Search for the cell housing the specified text and yield its (x, y) center coordinate. 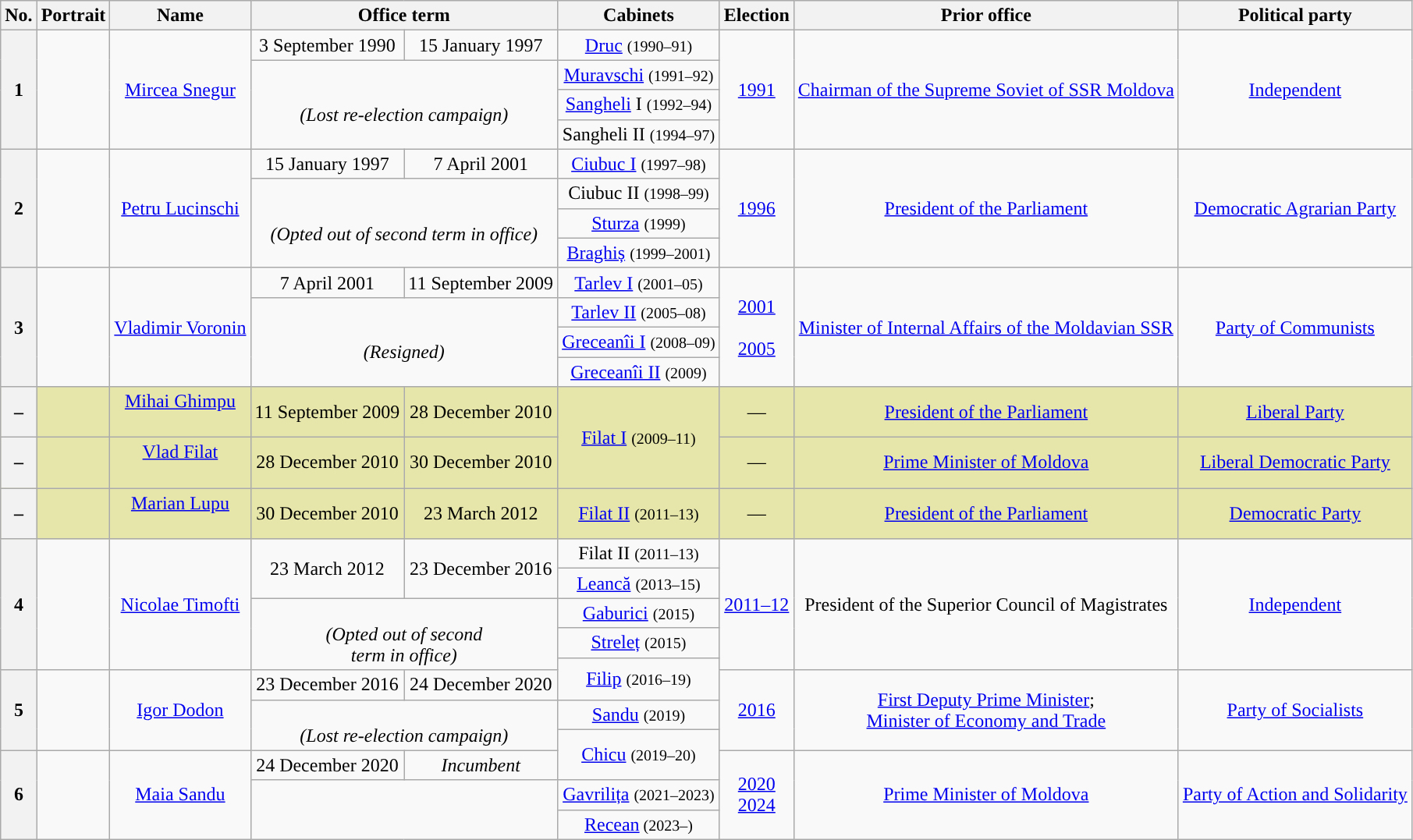
Incumbent (481, 765)
Marian Lupu (180, 513)
Name (180, 16)
Party of Socialists (1295, 710)
(Opted out of second term in office) (404, 223)
Nicolae Timofti (180, 604)
No. (19, 16)
2 (19, 208)
Chairman of the Supreme Soviet of SSR Moldova (986, 90)
Filip (2016–19) (639, 679)
Sturza (1999) (639, 223)
Gaburici (2015) (639, 613)
Streleț (2015) (639, 643)
6 (19, 795)
Sangheli II (1994–97) (639, 134)
Prior office (986, 16)
Petru Lucinschi (180, 208)
Liberal Democratic Party (1295, 463)
Vlad Filat (180, 463)
Recean (2023–) (639, 824)
1996 (757, 208)
Vladimir Voronin (180, 327)
3 September 1990 (328, 45)
Tarlev I (2001–05) (639, 282)
Gavrilița (2021–2023) (639, 795)
Party of Action and Solidarity (1295, 795)
4 (19, 604)
Filat I (2009–11) (639, 438)
2011–12 (757, 604)
Mihai Ghimpu (180, 412)
3 (19, 327)
Political party (1295, 16)
Ciubuc I (1997–98) (639, 164)
Igor Dodon (180, 710)
20202024 (757, 795)
(Opted out of secondterm in office) (404, 634)
Democratic Party (1295, 513)
President of the Superior Council of Magistrates (986, 604)
Mircea Snegur (180, 90)
Greceanîi I (2008–09) (639, 342)
5 (19, 710)
Minister of Internal Affairs of the Moldavian SSR (986, 327)
Leancă (2013–15) (639, 583)
(Resigned) (404, 342)
Liberal Party (1295, 412)
Muravschi (1991–92) (639, 75)
Chicu (2019–20) (639, 755)
Cabinets (639, 16)
2016 (757, 710)
1991 (757, 90)
Sangheli I (1992–94) (639, 105)
Office term (404, 16)
Portrait (73, 16)
Braghiș (1999–2001) (639, 253)
1 (19, 90)
20012005 (757, 327)
Democratic Agrarian Party (1295, 208)
First Deputy Prime Minister;Minister of Economy and Trade (986, 710)
Party of Communists (1295, 327)
Maia Sandu (180, 795)
Greceanîi II (2009) (639, 372)
Tarlev II (2005–08) (639, 312)
Election (757, 16)
Ciubuc II (1998–99) (639, 193)
Sandu (2019) (639, 714)
Druc (1990–91) (639, 45)
